Return the [X, Y] coordinate for the center point of the cell that contains the specified text.  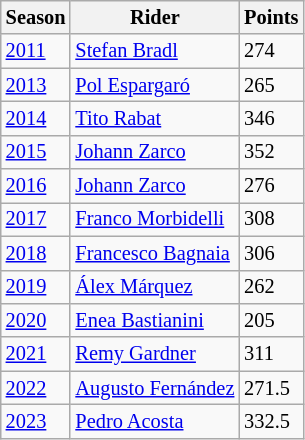
306 [271, 253]
2011 [36, 51]
332.5 [271, 421]
2019 [36, 287]
Remy Gardner [154, 354]
Points [271, 17]
352 [271, 152]
271.5 [271, 388]
2016 [36, 186]
262 [271, 287]
311 [271, 354]
276 [271, 186]
2021 [36, 354]
205 [271, 320]
2017 [36, 219]
Álex Márquez [154, 287]
265 [271, 85]
274 [271, 51]
Augusto Fernández [154, 388]
2013 [36, 85]
2015 [36, 152]
Francesco Bagnaia [154, 253]
2023 [36, 421]
Enea Bastianini [154, 320]
Pol Espargaró [154, 85]
Stefan Bradl [154, 51]
2020 [36, 320]
Franco Morbidelli [154, 219]
Tito Rabat [154, 118]
Pedro Acosta [154, 421]
346 [271, 118]
Season [36, 17]
308 [271, 219]
2014 [36, 118]
2018 [36, 253]
Rider [154, 17]
2022 [36, 388]
